Find where the given text appears and provide that cell's center as [x, y] coordinate. 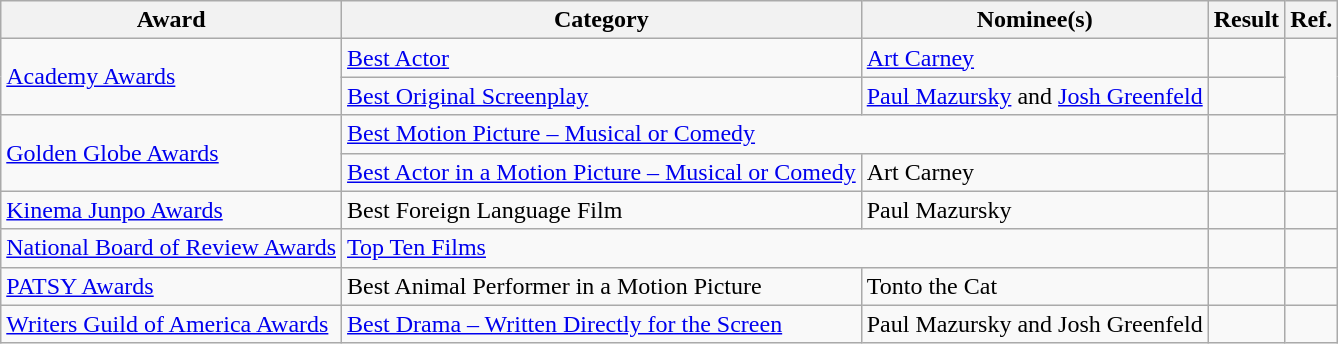
Best Foreign Language Film [602, 210]
Best Motion Picture – Musical or Comedy [776, 134]
National Board of Review Awards [172, 248]
Category [602, 20]
Top Ten Films [776, 248]
Best Actor [602, 58]
Award [172, 20]
Best Animal Performer in a Motion Picture [602, 286]
Paul Mazursky [1034, 210]
PATSY Awards [172, 286]
Golden Globe Awards [172, 153]
Best Original Screenplay [602, 96]
Writers Guild of America Awards [172, 324]
Result [1246, 20]
Academy Awards [172, 77]
Ref. [1312, 20]
Kinema Junpo Awards [172, 210]
Best Actor in a Motion Picture – Musical or Comedy [602, 172]
Tonto the Cat [1034, 286]
Best Drama – Written Directly for the Screen [602, 324]
Nominee(s) [1034, 20]
